Determine the (x, y) coordinate at the center of the cell enclosing the given text.  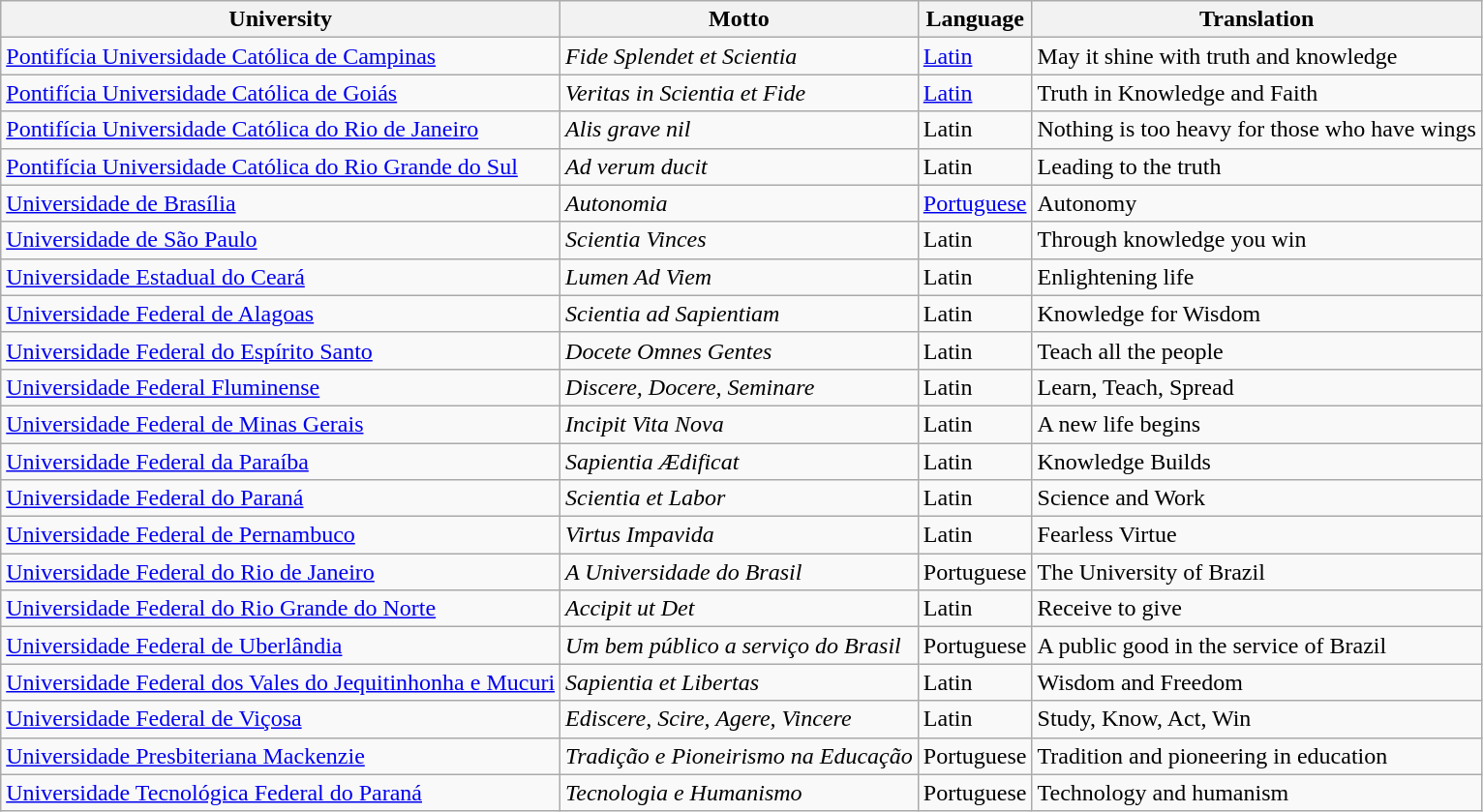
Accipit ut Det (740, 609)
Veritas in Scientia et Fide (740, 93)
Sapientia Ædificat (740, 462)
Universidade Federal de Viçosa (281, 719)
Universidade Federal do Rio de Janeiro (281, 572)
Lumen Ad Viem (740, 277)
A Universidade do Brasil (740, 572)
Pontifícia Universidade Católica do Rio de Janeiro (281, 130)
Leading to the truth (1256, 166)
Incipit Vita Nova (740, 424)
Through knowledge you win (1256, 240)
Pontifícia Universidade Católica de Campinas (281, 56)
Science and Work (1256, 498)
Tecnologia e Humanismo (740, 793)
Universidade Federal Fluminense (281, 387)
Um bem público a serviço do Brasil (740, 646)
Universidade Presbiteriana Mackenzie (281, 756)
Alis grave nil (740, 130)
Autonomy (1256, 203)
Wisdom and Freedom (1256, 682)
A public good in the service of Brazil (1256, 646)
Ad verum ducit (740, 166)
Universidade Tecnológica Federal do Paraná (281, 793)
Universidade de São Paulo (281, 240)
Universidade Federal de Minas Gerais (281, 424)
A new life begins (1256, 424)
Universidade Federal do Paraná (281, 498)
Scientia Vinces (740, 240)
Docete Omnes Gentes (740, 350)
University (281, 19)
Motto (740, 19)
Fearless Virtue (1256, 535)
Ediscere, Scire, Agere, Vincere (740, 719)
Technology and humanism (1256, 793)
Universidade Estadual do Ceará (281, 277)
Virtus Impavida (740, 535)
Language (975, 19)
Universidade Federal de Uberlândia (281, 646)
May it shine with truth and knowledge (1256, 56)
Universidade Federal da Paraíba (281, 462)
Study, Know, Act, Win (1256, 719)
Fide Splendet et Scientia (740, 56)
Discere, Docere, Seminare (740, 387)
Universidade Federal do Rio Grande do Norte (281, 609)
Universidade Federal dos Vales do Jequitinhonha e Mucuri (281, 682)
Knowledge for Wisdom (1256, 314)
Universidade Federal de Alagoas (281, 314)
Tradição e Pioneirismo na Educação (740, 756)
Scientia et Labor (740, 498)
The University of Brazil (1256, 572)
Autonomia (740, 203)
Universidade de Brasília (281, 203)
Teach all the people (1256, 350)
Learn, Teach, Spread (1256, 387)
Translation (1256, 19)
Scientia ad Sapientiam (740, 314)
Knowledge Builds (1256, 462)
Pontifícia Universidade Católica de Goiás (281, 93)
Truth in Knowledge and Faith (1256, 93)
Pontifícia Universidade Católica do Rio Grande do Sul (281, 166)
Receive to give (1256, 609)
Universidade Federal de Pernambuco (281, 535)
Tradition and pioneering in education (1256, 756)
Universidade Federal do Espírito Santo (281, 350)
Sapientia et Libertas (740, 682)
Enlightening life (1256, 277)
Nothing is too heavy for those who have wings (1256, 130)
